Determine the (x, y) coordinate at the center of the cell enclosing the given text.  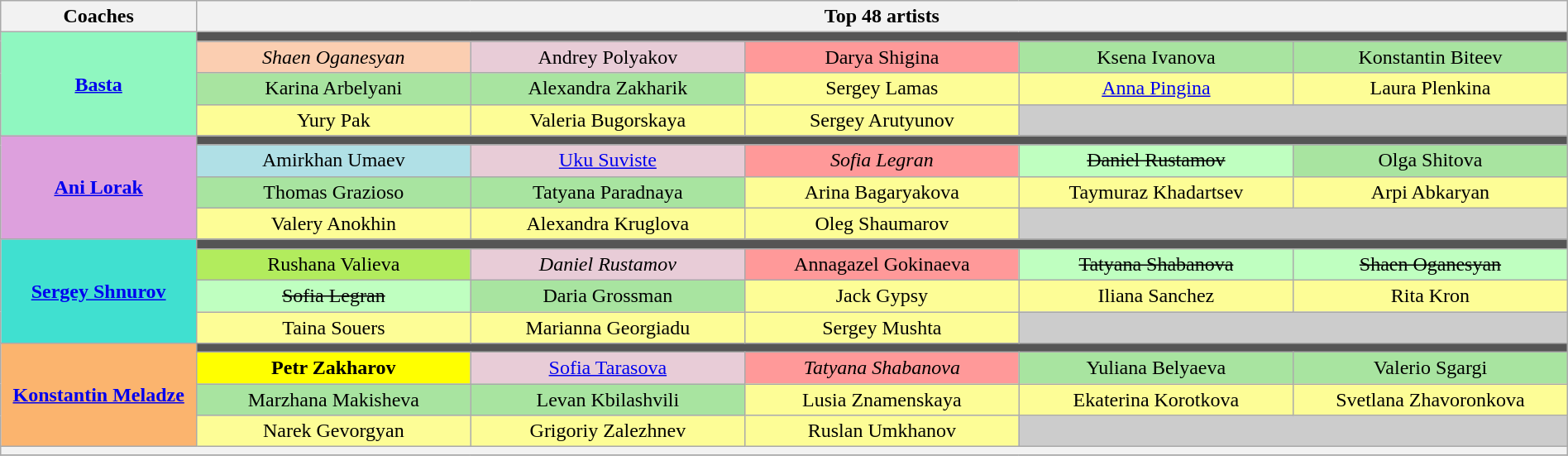
Alexandra Zakharik (608, 89)
Sergey Shnurov (99, 291)
Uku Suviste (608, 161)
Svetlana Zhavoronkova (1431, 400)
Amirkhan Umaev (334, 161)
Sergey Lamas (882, 89)
Daria Grossman (608, 295)
Rita Kron (1431, 295)
Yuliana Belyaeva (1156, 368)
Ksena Ivanova (1156, 57)
Petr Zakharov (334, 368)
Marzhana Makisheva (334, 400)
Lusia Znamenskaya (882, 400)
Sergey Arutyunov (882, 120)
Marianna Georgiadu (608, 327)
Sofia Tarasova (608, 368)
Ekaterina Korotkova (1156, 400)
Sergey Mushta (882, 327)
Ani Lorak (99, 187)
Basta (99, 84)
Konstantin Meladze (99, 396)
Arina Bagaryakova (882, 192)
Taina Souers (334, 327)
Thomas Grazioso (334, 192)
Narek Gevorgyan (334, 431)
Darya Shigina (882, 57)
Valery Anokhin (334, 223)
Valeria Bugorskaya (608, 120)
Levan Kbilashvili (608, 400)
Jack Gypsy (882, 295)
Konstantin Biteev (1431, 57)
Iliana Sanchez (1156, 295)
Grigoriy Zalezhnev (608, 431)
Annagazel Gokinaeva (882, 264)
Alexandra Kruglova (608, 223)
Olga Shitova (1431, 161)
Top 48 artists (882, 17)
Taymuraz Khadartsev (1156, 192)
Anna Pingina (1156, 89)
Arpi Abkaryan (1431, 192)
Rushana Valieva (334, 264)
Andrey Polyakov (608, 57)
Laura Plenkina (1431, 89)
Valerio Sgargi (1431, 368)
Ruslan Umkhanov (882, 431)
Yury Pak (334, 120)
Oleg Shaumarov (882, 223)
Tatyana Paradnaya (608, 192)
Karina Arbelyani (334, 89)
Coaches (99, 17)
